Find where the given text appears and provide that cell's center as (x, y) coordinate. 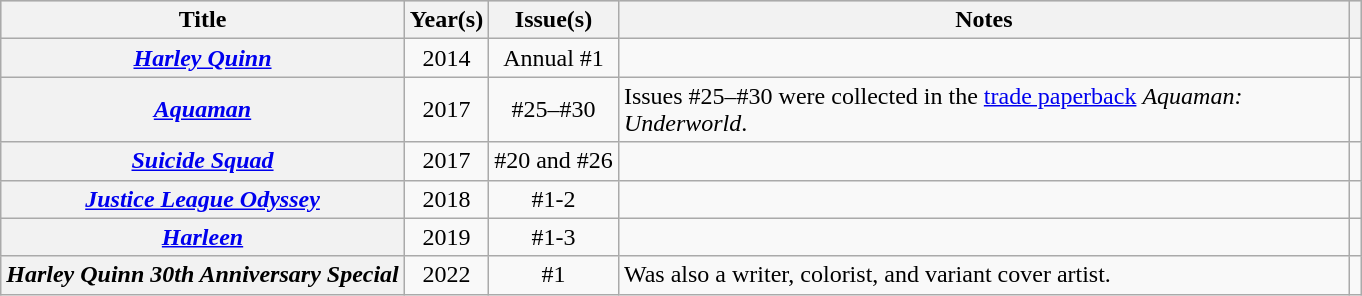
Title (203, 20)
Harley Quinn (203, 58)
2019 (446, 237)
Was also a writer, colorist, and variant cover artist. (984, 275)
Justice League Odyssey (203, 199)
2018 (446, 199)
#20 and #26 (554, 161)
Annual #1 (554, 58)
#1 (554, 275)
2022 (446, 275)
Notes (984, 20)
#25–#30 (554, 110)
Year(s) (446, 20)
2014 (446, 58)
Issue(s) (554, 20)
Issues #25–#30 were collected in the trade paperback Aquaman: Underworld. (984, 110)
Aquaman (203, 110)
#1-2 (554, 199)
Suicide Squad (203, 161)
#1-3 (554, 237)
Harley Quinn 30th Anniversary Special (203, 275)
Harleen (203, 237)
